Return the [X, Y] coordinate for the center point of the cell that contains the specified text.  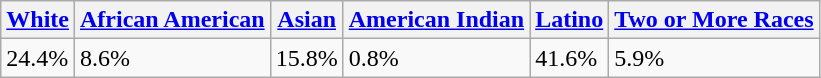
24.4% [38, 58]
Asian [306, 20]
15.8% [306, 58]
0.8% [436, 58]
White [38, 20]
African American [172, 20]
Two or More Races [714, 20]
8.6% [172, 58]
5.9% [714, 58]
41.6% [570, 58]
American Indian [436, 20]
Latino [570, 20]
